Pinpoint the cell where the given text exists, returning its (X, Y) midpoint coordinate. 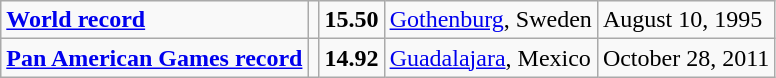
Gothenburg, Sweden (490, 20)
Guadalajara, Mexico (490, 58)
14.92 (352, 58)
World record (154, 20)
October 28, 2011 (686, 58)
Pan American Games record (154, 58)
August 10, 1995 (686, 20)
15.50 (352, 20)
